Determine the (x, y) coordinate at the center of the cell enclosing the given text.  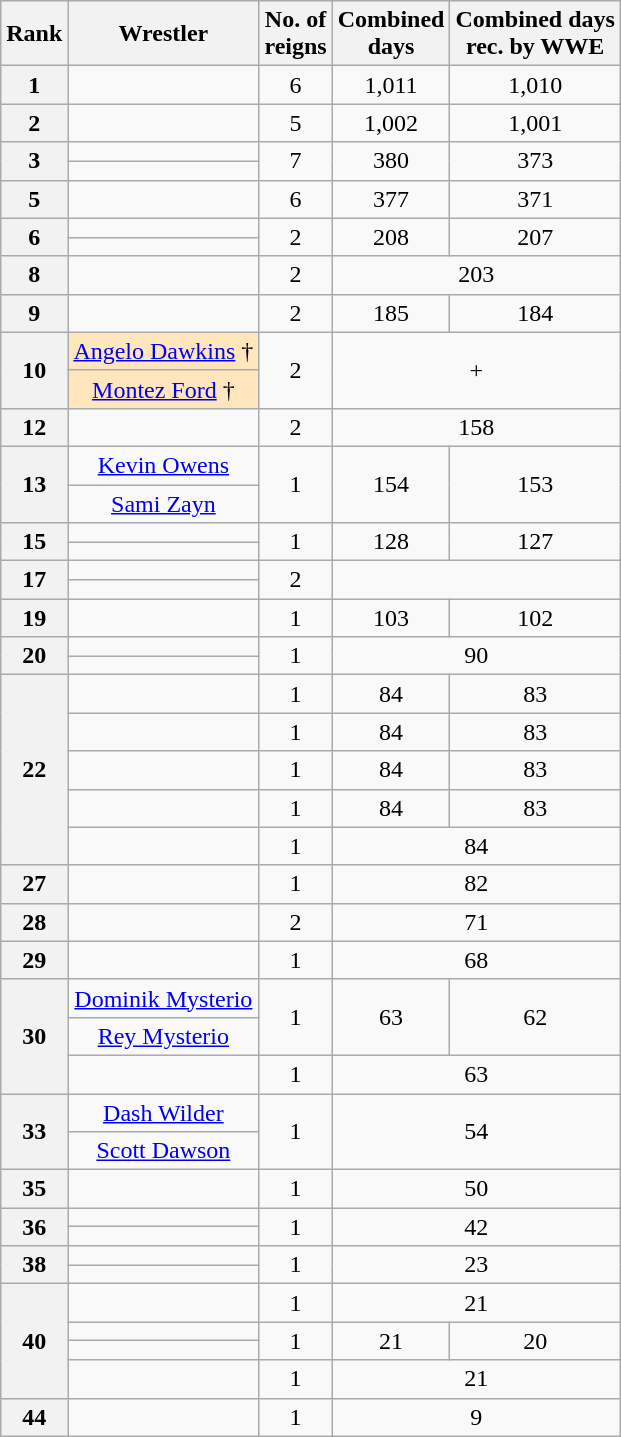
54 (476, 1132)
+ (476, 370)
36 (34, 1227)
Kevin Owens (164, 465)
28 (34, 922)
82 (476, 884)
15 (34, 542)
23 (476, 1265)
373 (535, 161)
1,010 (535, 85)
184 (535, 313)
Combined daysrec. by WWE (535, 34)
1,001 (535, 123)
Rey Mysterio (164, 1036)
102 (535, 618)
35 (34, 1189)
71 (476, 922)
10 (34, 370)
Rank (34, 34)
42 (476, 1227)
40 (34, 1341)
62 (535, 1017)
50 (476, 1189)
203 (476, 275)
377 (391, 199)
No. ofreigns (296, 34)
128 (391, 542)
44 (34, 1417)
8 (34, 275)
38 (34, 1265)
Scott Dawson (164, 1151)
Angelo Dawkins † (164, 351)
30 (34, 1036)
153 (535, 484)
68 (476, 960)
185 (391, 313)
207 (535, 237)
158 (476, 427)
12 (34, 427)
33 (34, 1132)
3 (34, 161)
371 (535, 199)
Wrestler (164, 34)
Dash Wilder (164, 1113)
Combineddays (391, 34)
1,011 (391, 85)
208 (391, 237)
13 (34, 484)
Montez Ford † (164, 389)
90 (476, 656)
7 (296, 161)
Sami Zayn (164, 503)
17 (34, 580)
Dominik Mysterio (164, 998)
27 (34, 884)
380 (391, 161)
127 (535, 542)
1,002 (391, 123)
154 (391, 484)
19 (34, 618)
103 (391, 618)
29 (34, 960)
22 (34, 770)
